Pinpoint the cell where the given text exists, returning its (X, Y) midpoint coordinate. 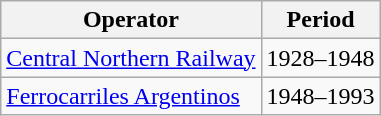
1948–1993 (320, 96)
1928–1948 (320, 58)
Operator (131, 20)
Ferrocarriles Argentinos (131, 96)
Period (320, 20)
Central Northern Railway (131, 58)
